Return [x, y] of the center of cell containing provided text 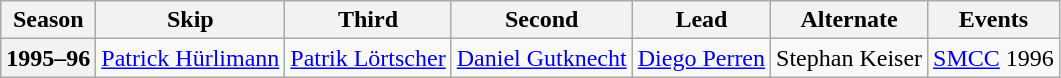
Patrik Lörtscher [368, 58]
Patrick Hürlimann [190, 58]
1995–96 [48, 58]
Alternate [850, 20]
Second [542, 20]
Third [368, 20]
Season [48, 20]
SMCC 1996 [994, 58]
Daniel Gutknecht [542, 58]
Lead [701, 20]
Events [994, 20]
Skip [190, 20]
Stephan Keiser [850, 58]
Diego Perren [701, 58]
